Scan for the cell matching the given text and deliver its (x, y) coordinate at center. 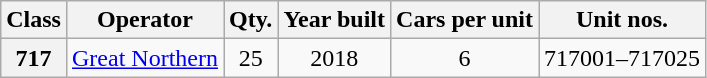
Great Northern (144, 58)
2018 (334, 58)
25 (251, 58)
Qty. (251, 20)
Operator (144, 20)
Cars per unit (465, 20)
6 (465, 58)
Year built (334, 20)
717 (34, 58)
717001–717025 (622, 58)
Class (34, 20)
Unit nos. (622, 20)
